Search for the cell housing the specified text and yield its (x, y) center coordinate. 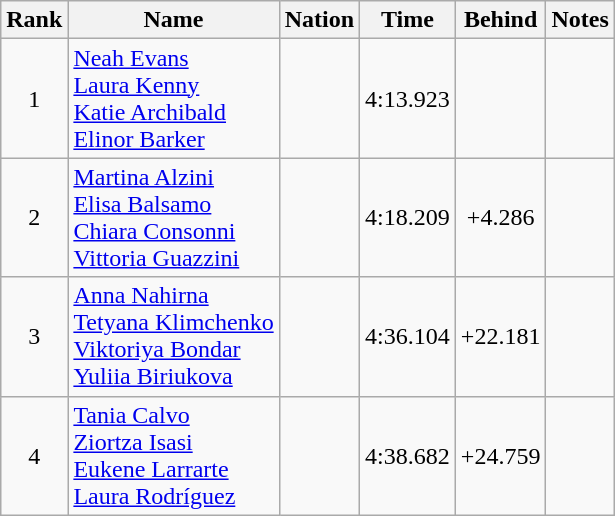
Behind (500, 20)
Name (174, 20)
Rank (34, 20)
4:36.104 (408, 336)
2 (34, 218)
4:18.209 (408, 218)
Nation (319, 20)
4:38.682 (408, 456)
Martina AlziniElisa BalsamoChiara ConsonniVittoria Guazzini (174, 218)
Neah EvansLaura KennyKatie ArchibaldElinor Barker (174, 98)
Notes (580, 20)
+24.759 (500, 456)
Time (408, 20)
+4.286 (500, 218)
+22.181 (500, 336)
3 (34, 336)
Anna NahirnaTetyana KlimchenkoViktoriya BondarYuliia Biriukova (174, 336)
1 (34, 98)
4:13.923 (408, 98)
4 (34, 456)
Tania CalvoZiortza IsasiEukene LarrarteLaura Rodríguez (174, 456)
